Determine the (X, Y) coordinate at the center of the cell enclosing the given text.  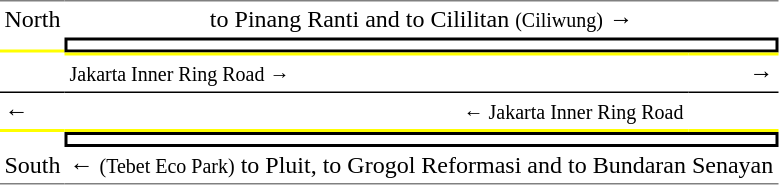
North (32, 19)
← (32, 112)
← (Tebet Eco Park) to Pluit, to Grogol Reformasi and to Bundaran Senayan (422, 166)
← Jakarta Inner Ring Road (376, 112)
→ (733, 72)
to Pinang Ranti and to Cililitan (Ciliwung) → (422, 19)
South (32, 166)
Jakarta Inner Ring Road → (376, 72)
